Return (x, y) of the center of cell containing provided text 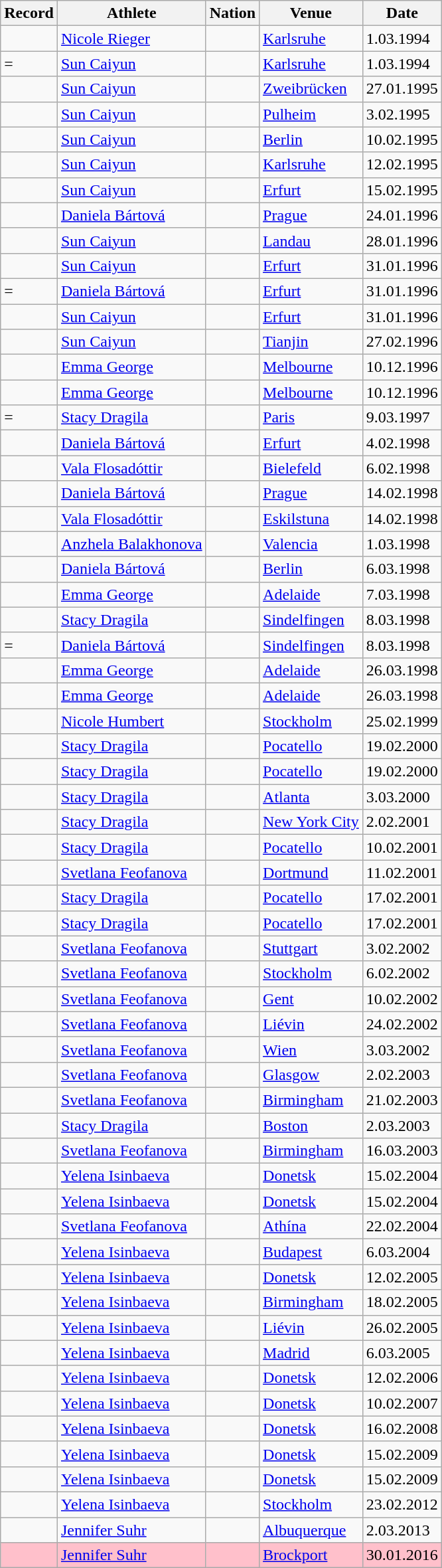
10.02.2002 (402, 999)
Athlete (131, 13)
Tianjin (311, 342)
27.02.1996 (402, 342)
Nicole Rieger (131, 39)
Nicole Humbert (131, 721)
Paris (311, 418)
Athína (311, 1227)
12.02.1995 (402, 165)
Landau (311, 240)
28.01.1996 (402, 240)
9.03.1997 (402, 418)
Madrid (311, 1353)
24.01.1996 (402, 215)
3.03.2000 (402, 797)
Valencia (311, 544)
22.02.2004 (402, 1227)
Record (29, 13)
6.02.1998 (402, 468)
16.03.2003 (402, 1151)
10.02.1995 (402, 139)
26.02.2005 (402, 1328)
Budapest (311, 1252)
Brockport (311, 1555)
6.02.2002 (402, 974)
12.02.2006 (402, 1378)
4.02.1998 (402, 443)
Gent (311, 999)
21.02.2003 (402, 1100)
Atlanta (311, 797)
Nation (232, 13)
27.01.1995 (402, 89)
1.03.1998 (402, 544)
10.02.2007 (402, 1403)
7.03.1998 (402, 594)
30.01.2016 (402, 1555)
Date (402, 13)
Albuquerque (311, 1529)
Dortmund (311, 873)
6.03.2005 (402, 1353)
18.02.2005 (402, 1302)
12.02.2005 (402, 1277)
23.02.2012 (402, 1504)
2.03.2013 (402, 1529)
6.03.2004 (402, 1252)
Eskilstuna (311, 519)
15.02.1995 (402, 190)
10.02.2001 (402, 847)
Bielefeld (311, 468)
2.03.2003 (402, 1126)
6.03.1998 (402, 569)
Venue (311, 13)
Wien (311, 1049)
2.02.2003 (402, 1075)
11.02.2001 (402, 873)
Anzhela Balakhonova (131, 544)
3.02.2002 (402, 948)
25.02.1999 (402, 721)
3.03.2002 (402, 1049)
2.02.2001 (402, 822)
Pulheim (311, 114)
Zweibrücken (311, 89)
3.02.1995 (402, 114)
Stuttgart (311, 948)
16.02.2008 (402, 1429)
Boston (311, 1126)
24.02.2002 (402, 1024)
New York City (311, 822)
Glasgow (311, 1075)
